Extract the (X, Y) coordinate from the center of the cell holding the provided text.  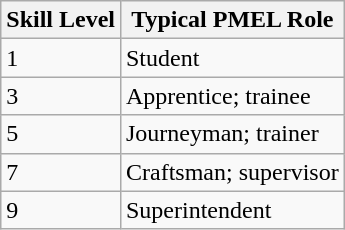
7 (61, 172)
Apprentice; trainee (232, 96)
1 (61, 58)
Student (232, 58)
3 (61, 96)
Craftsman; supervisor (232, 172)
Superintendent (232, 210)
Skill Level (61, 20)
9 (61, 210)
Typical PMEL Role (232, 20)
5 (61, 134)
Journeyman; trainer (232, 134)
